Capture the cell that displays the provided text and extract its [X, Y] central coordinate. 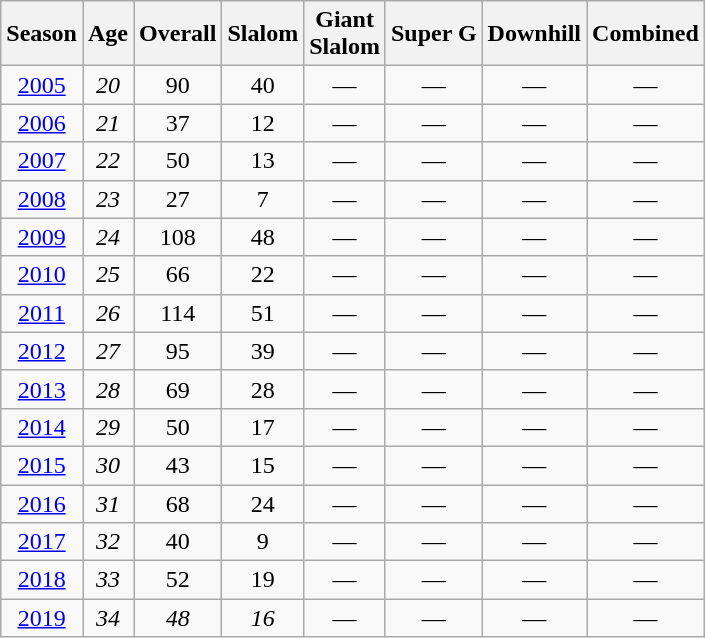
21 [108, 123]
2012 [42, 351]
2007 [42, 161]
33 [108, 580]
Super G [434, 34]
2011 [42, 313]
30 [108, 465]
32 [108, 542]
2019 [42, 618]
39 [263, 351]
2005 [42, 85]
Slalom [263, 34]
15 [263, 465]
7 [263, 199]
2009 [42, 237]
26 [108, 313]
31 [108, 503]
68 [178, 503]
2008 [42, 199]
43 [178, 465]
25 [108, 275]
69 [178, 389]
2018 [42, 580]
114 [178, 313]
37 [178, 123]
Age [108, 34]
Combined [646, 34]
2014 [42, 427]
12 [263, 123]
GiantSlalom [345, 34]
29 [108, 427]
2016 [42, 503]
2013 [42, 389]
66 [178, 275]
Overall [178, 34]
95 [178, 351]
17 [263, 427]
13 [263, 161]
52 [178, 580]
51 [263, 313]
16 [263, 618]
34 [108, 618]
23 [108, 199]
108 [178, 237]
Season [42, 34]
2015 [42, 465]
2010 [42, 275]
2006 [42, 123]
20 [108, 85]
90 [178, 85]
Downhill [534, 34]
9 [263, 542]
2017 [42, 542]
19 [263, 580]
